Determine the [x, y] coordinate at the center of the cell enclosing the given text.  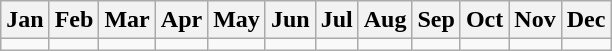
Jan [25, 20]
Feb [74, 20]
Apr [181, 20]
Jul [336, 20]
Mar [127, 20]
Sep [436, 20]
Jun [290, 20]
Nov [535, 20]
Aug [385, 20]
May [237, 20]
Dec [586, 20]
Oct [484, 20]
